Determine the (x, y) coordinate at the center of the cell enclosing the given text.  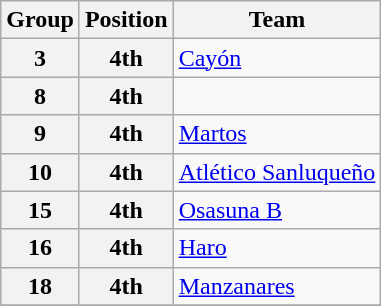
Osasuna B (277, 210)
Atlético Sanluqueño (277, 172)
3 (40, 58)
10 (40, 172)
Group (40, 20)
Haro (277, 248)
18 (40, 286)
16 (40, 248)
Team (277, 20)
8 (40, 96)
Manzanares (277, 286)
Martos (277, 134)
9 (40, 134)
15 (40, 210)
Cayón (277, 58)
Position (126, 20)
